Output the [x, y] coordinate of the center of the cell containing the given text.  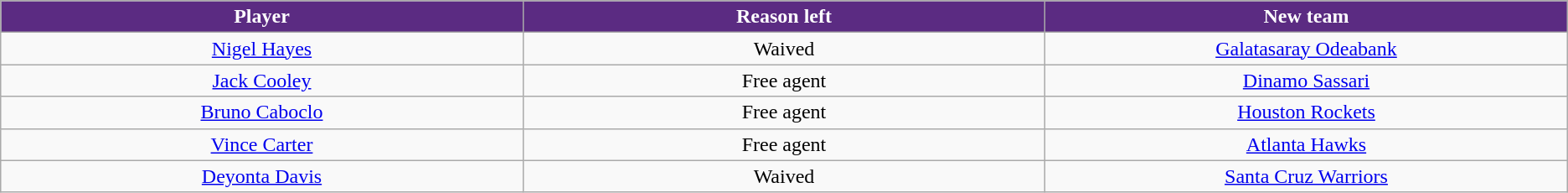
Houston Rockets [1307, 112]
Vince Carter [261, 144]
Deyonta Davis [261, 176]
Atlanta Hawks [1307, 144]
Reason left [784, 17]
Galatasaray Odeabank [1307, 49]
Jack Cooley [261, 81]
Dinamo Sassari [1307, 81]
Player [261, 17]
Santa Cruz Warriors [1307, 176]
Bruno Caboclo [261, 112]
Nigel Hayes [261, 49]
New team [1307, 17]
